Extract the (X, Y) coordinate from the center of the cell holding the provided text.  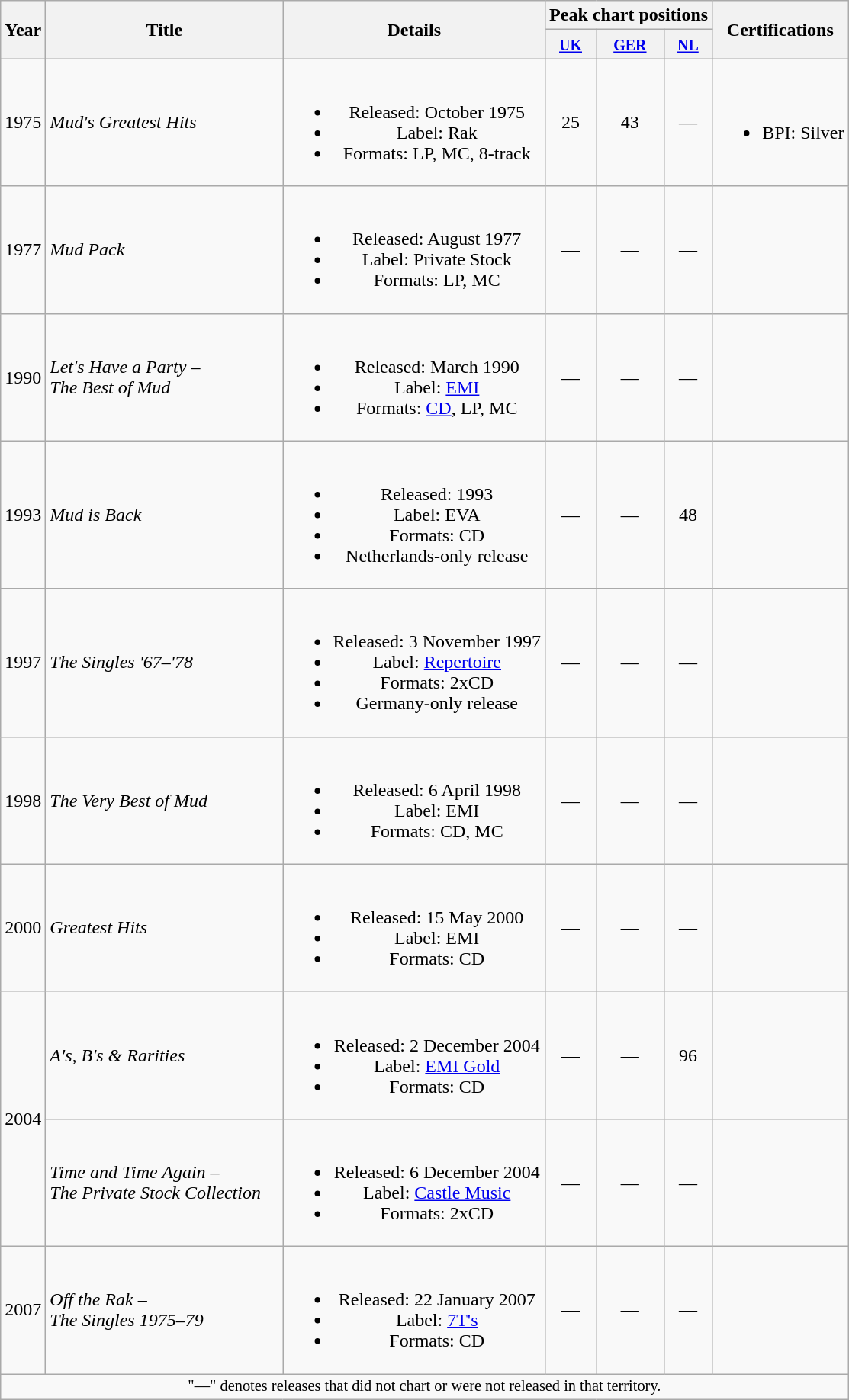
2000 (23, 927)
Greatest Hits (165, 927)
The Singles '67–'78 (165, 663)
Details (414, 30)
1997 (23, 663)
Mud's Greatest Hits (165, 122)
Released: 6 December 2004Label: Castle MusicFormats: 2xCD (414, 1182)
Mud is Back (165, 515)
Off the Rak –The Singles 1975–79 (165, 1310)
25 (571, 122)
A's, B's & Rarities (165, 1055)
Year (23, 30)
GER (630, 44)
BPI: Silver (780, 122)
1977 (23, 250)
Released: 6 April 1998Label: EMIFormats: CD, MC (414, 801)
1975 (23, 122)
Peak chart positions (629, 15)
Released: August 1977Label: Private StockFormats: LP, MC (414, 250)
48 (688, 515)
"—" denotes releases that did not chart or were not released in that territory. (424, 1387)
Mud Pack (165, 250)
Certifications (780, 30)
1990 (23, 377)
Released: 1993Label: EVAFormats: CDNetherlands-only release (414, 515)
Title (165, 30)
Time and Time Again –The Private Stock Collection (165, 1182)
43 (630, 122)
UK (571, 44)
Let's Have a Party –The Best of Mud (165, 377)
Released: 2 December 2004Label: EMI GoldFormats: CD (414, 1055)
2004 (23, 1119)
1993 (23, 515)
2007 (23, 1310)
Released: 15 May 2000Label: EMIFormats: CD (414, 927)
Released: March 1990Label: EMIFormats: CD, LP, MC (414, 377)
1998 (23, 801)
Released: October 1975Label: RakFormats: LP, MC, 8-track (414, 122)
96 (688, 1055)
Released: 3 November 1997Label: RepertoireFormats: 2xCDGermany-only release (414, 663)
Released: 22 January 2007Label: 7T'sFormats: CD (414, 1310)
NL (688, 44)
The Very Best of Mud (165, 801)
